Pinpoint the cell where the given text exists, returning its (x, y) midpoint coordinate. 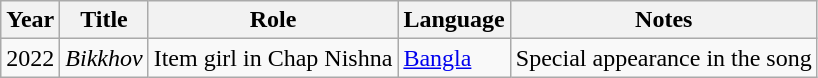
Special appearance in the song (664, 58)
Bikkhov (104, 58)
Role (273, 20)
Language (454, 20)
Year (30, 20)
2022 (30, 58)
Item girl in Chap Nishna (273, 58)
Title (104, 20)
Notes (664, 20)
Bangla (454, 58)
